For the text-containing cell, return its midpoint in (x, y) coordinate format. 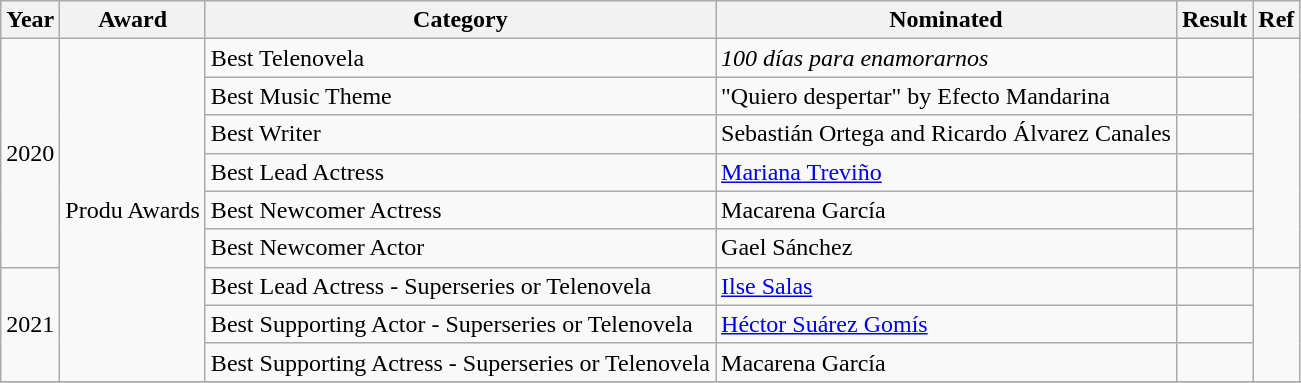
100 días para enamorarnos (946, 58)
Mariana Treviño (946, 172)
Year (30, 20)
Ref (1276, 20)
2020 (30, 153)
Gael Sánchez (946, 248)
Best Newcomer Actor (460, 248)
"Quiero despertar" by Efecto Mandarina (946, 96)
Best Writer (460, 134)
Nominated (946, 20)
2021 (30, 324)
Best Telenovela (460, 58)
Best Lead Actress (460, 172)
Produ Awards (133, 210)
Sebastián Ortega and Ricardo Álvarez Canales (946, 134)
Héctor Suárez Gomís (946, 324)
Award (133, 20)
Best Music Theme (460, 96)
Best Newcomer Actress (460, 210)
Best Supporting Actress - Superseries or Telenovela (460, 362)
Best Lead Actress - Superseries or Telenovela (460, 286)
Category (460, 20)
Ilse Salas (946, 286)
Result (1214, 20)
Best Supporting Actor - Superseries or Telenovela (460, 324)
